Identify which cell holds the provided text, then report its (x, y) central coordinate. 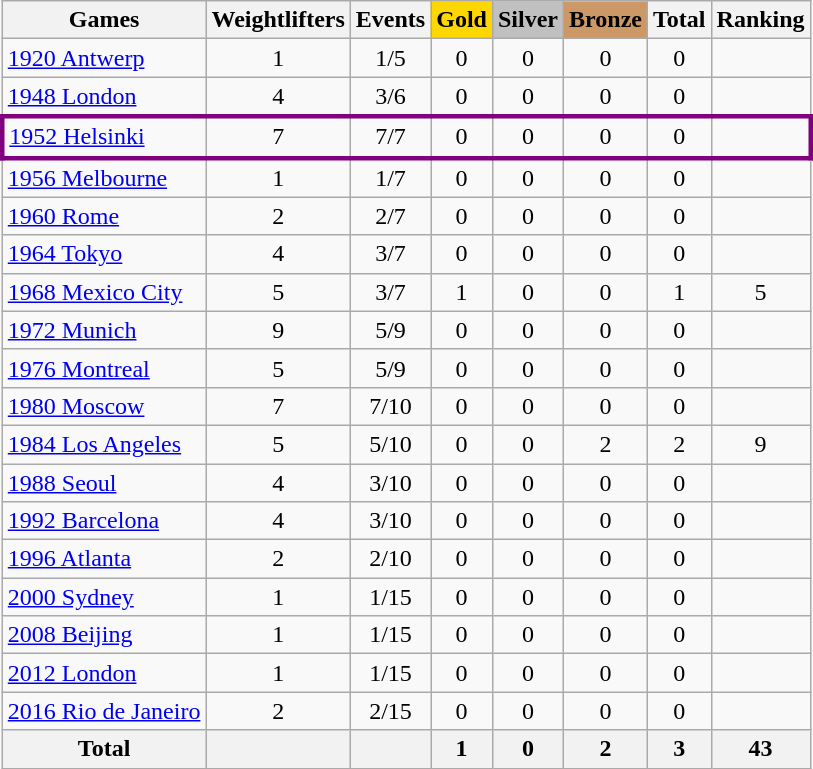
2/15 (390, 711)
1952 Helsinki (104, 136)
1964 Tokyo (104, 254)
1948 London (104, 97)
3/6 (390, 97)
5/10 (390, 444)
1956 Melbourne (104, 178)
Weightlifters (278, 20)
1960 Rome (104, 216)
1920 Antwerp (104, 58)
1972 Munich (104, 330)
7/10 (390, 406)
1976 Montreal (104, 368)
1996 Atlanta (104, 559)
Ranking (760, 20)
7/7 (390, 136)
2/10 (390, 559)
2012 London (104, 673)
2000 Sydney (104, 597)
1968 Mexico City (104, 292)
43 (760, 749)
2008 Beijing (104, 635)
2016 Rio de Janeiro (104, 711)
Games (104, 20)
2/7 (390, 216)
3 (680, 749)
Events (390, 20)
Gold (462, 20)
Bronze (606, 20)
1984 Los Angeles (104, 444)
Silver (528, 20)
1/5 (390, 58)
1988 Seoul (104, 483)
1992 Barcelona (104, 521)
1980 Moscow (104, 406)
1/7 (390, 178)
